Provide the [X, Y] coordinate of the cell's center where the given text is located.  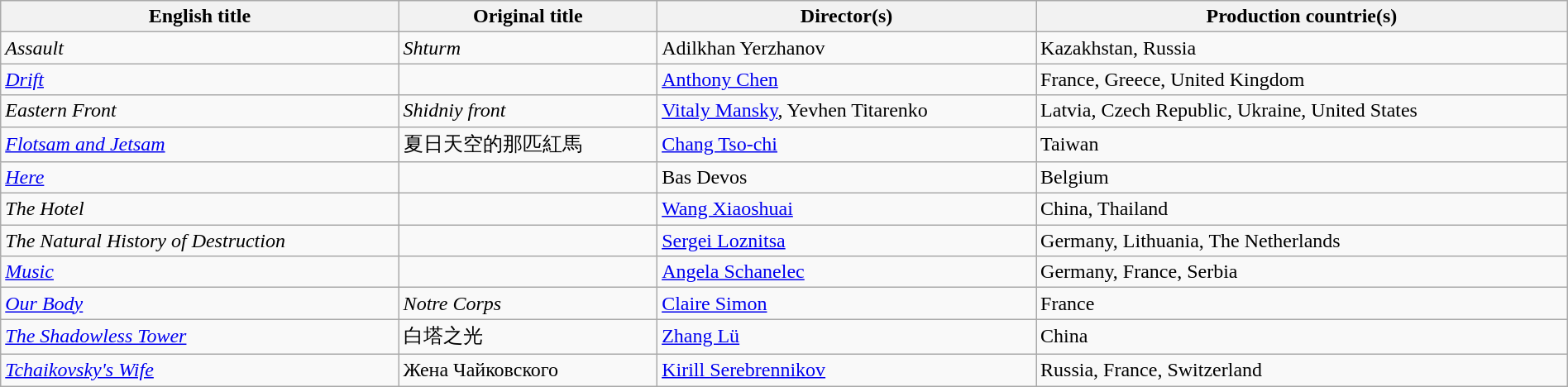
Music [200, 272]
Germany, Lithuania, The Netherlands [1302, 241]
白塔之光 [528, 337]
Angela Schanelec [847, 272]
Kazakhstan, Russia [1302, 48]
Germany, France, Serbia [1302, 272]
Original title [528, 17]
Taiwan [1302, 144]
Chang Tso-chi [847, 144]
Vitaly Mansky, Yevhen Titarenko [847, 111]
Anthony Chen [847, 79]
Our Body [200, 303]
Production countrie(s) [1302, 17]
Shidniy front [528, 111]
Latvia, Czech Republic, Ukraine, United States [1302, 111]
Notre Corps [528, 303]
Director(s) [847, 17]
Shturm [528, 48]
Tchaikovsky's Wife [200, 370]
The Hotel [200, 209]
Flotsam and Jetsam [200, 144]
Here [200, 178]
France, Greece, United Kingdom [1302, 79]
Жена Чайковского [528, 370]
Belgium [1302, 178]
Claire Simon [847, 303]
Wang Xiaoshuai [847, 209]
Drift [200, 79]
The Natural History of Destruction [200, 241]
Sergei Loznitsa [847, 241]
China, Thailand [1302, 209]
Kirill Serebrennikov [847, 370]
Bas Devos [847, 178]
The Shadowless Tower [200, 337]
Russia, France, Switzerland [1302, 370]
English title [200, 17]
Adilkhan Yerzhanov [847, 48]
夏日天空的那匹紅馬 [528, 144]
Eastern Front [200, 111]
France [1302, 303]
Assault [200, 48]
China [1302, 337]
Zhang Lü [847, 337]
